Return the (X, Y) coordinate for the center point of the cell that contains the specified text.  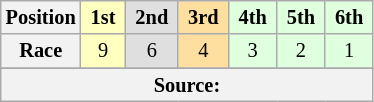
Source: (187, 85)
1st (104, 17)
Race (41, 51)
4th (253, 17)
6 (152, 51)
1 (349, 51)
2 (301, 51)
3 (253, 51)
9 (104, 51)
Position (41, 17)
6th (349, 17)
4 (203, 51)
2nd (152, 17)
3rd (203, 17)
5th (301, 17)
